Identify which cell holds the provided text, then report its (x, y) central coordinate. 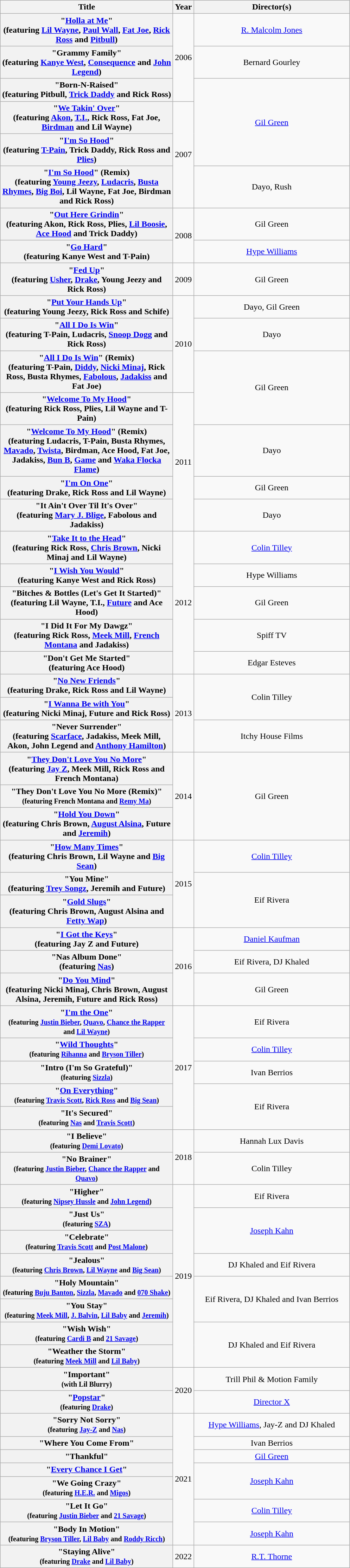
"Holy Mountain"(featuring Buju Banton, Sizzla, Mavado and 070 Shake) (87, 1288)
"I Did It For My Dawgz"(featuring Rick Ross, Meek Mill, French Montana and Jadakiss) (87, 635)
"Bitches & Bottles (Let's Get It Started)"(featuring Lil Wayne, T.I., Future and Ace Hood) (87, 603)
2006 (184, 58)
"Higher"(featuring Nipsey Hussle and John Legend) (87, 1196)
Trill Phil & Motion Family (272, 1379)
"Popstar"(featuring Drake) (87, 1402)
"All I Do Is Win" (Remix)(featuring T-Pain, Diddy, Nicki Minaj, Rick Ross, Busta Rhymes, Fabolous, Jadakiss and Fat Joe) (87, 372)
2022 (184, 1556)
"Don't Get Me Started"(featuring Ace Hood) (87, 663)
2012 (184, 603)
"Important"(with Lil Blurry) (87, 1379)
"It Ain't Over Til It's Over"(featuring Mary J. Blige, Fabolous and Jadakiss) (87, 515)
"Weather the Storm"(featuring Meek Mill and Lil Baby) (87, 1356)
"Welcome To My Hood"(featuring Rick Ross, Plies, Lil Wayne and T-Pain) (87, 409)
"Sorry Not Sorry"(featuring Jay-Z and Nas) (87, 1425)
2011 (184, 462)
"Out Here Grindin"(featuring Akon, Rick Ross, Plies, Lil Boosie, Ace Hood and Trick Daddy) (87, 224)
"They Don't Love You No More (Remix)"(featuring French Montana and Remy Ma) (87, 796)
2007 (184, 155)
"Celebrate"(featuring Travis Scott and Post Malone) (87, 1241)
"Body In Motion"(featuring Bryson Tiller, Lil Baby and Roddy Ricch) (87, 1533)
Bernard Gourley (272, 62)
2021 (184, 1479)
Hype Williams, Jay-Z and DJ Khaled (272, 1425)
"I Believe"(featuring Demi Lovato) (87, 1141)
Itchy House Films (272, 736)
"Hold You Down"(featuring Chris Brown, August Alsina, Future and Jeremih) (87, 824)
"Jealous"(featuring Chris Brown, Lil Wayne and Big Sean) (87, 1265)
Director X (272, 1402)
"Where You Come From" (87, 1443)
"It's Secured"(featuring Nas and Travis Scott) (87, 1118)
"We Going Crazy"(featuring H.E.R. and Migos) (87, 1488)
Director(s) (272, 7)
"Grammy Family"(featuring Kanye West, Consequence and John Legend) (87, 62)
"Wish Wish"(featuring Cardi B and 21 Savage) (87, 1334)
"Born-N-Raised"(featuring Pitbull, Trick Daddy and Rick Ross) (87, 90)
"Gold Slugs"(featuring Chris Brown, August Alsina and Fetty Wap) (87, 911)
"All I Do Is Win"(featuring T-Pain, Ludacris, Snoop Dogg and Rick Ross) (87, 334)
"No Brainer"(featuring Justin Bieber, Chance the Rapper and Quavo) (87, 1168)
"I'm So Hood" (Remix)(featuring Young Jeezy, Ludacris, Busta Rhymes, Big Boi, Lil Wayne, Fat Joe, Birdman and Rick Ross) (87, 187)
2010 (184, 344)
"No New Friends"(featuring Drake, Rick Ross and Lil Wayne) (87, 685)
"Intro (I'm So Grateful)"(featuring Sizzla) (87, 1072)
"Holla at Me"(featuring Lil Wayne, Paul Wall, Fat Joe, Rick Ross and Pitbull) (87, 30)
"Staying Alive"(featuring Drake and Lil Baby) (87, 1556)
Daniel Kaufman (272, 939)
"Fed Up"(featuring Usher, Drake, Young Jeezy and Rick Ross) (87, 279)
Hannah Lux Davis (272, 1141)
2015 (184, 884)
"Go Hard"(featuring Kanye West and T-Pain) (87, 252)
R. Malcolm Jones (272, 30)
"Nas Album Done"(featuring Nas) (87, 962)
2009 (184, 279)
Eif Rivera, DJ Khaled (272, 962)
"Just Us"(featuring SZA) (87, 1219)
2014 (184, 796)
2016 (184, 967)
"On Everything"(featuring Travis Scott, Rick Ross and Big Sean) (87, 1095)
"Do You Mind"(featuring Nicki Minaj, Chris Brown, August Alsina, Jeremih, Future and Rick Ross) (87, 989)
2020 (184, 1390)
"Wild Thoughts"(featuring Rihanna and Bryson Tiller) (87, 1050)
Dayo, Rush (272, 187)
"Let It Go"(featuring Justin Bieber and 21 Savage) (87, 1511)
R.T. Thorne (272, 1556)
2008 (184, 235)
"Thankful" (87, 1456)
Edgar Esteves (272, 663)
2018 (184, 1157)
2013 (184, 713)
2019 (184, 1276)
"I'm So Hood"(featuring T-Pain, Trick Daddy, Rick Ross and Plies) (87, 150)
"How Many Times"(featuring Chris Brown, Lil Wayne and Big Sean) (87, 856)
"I Wish You Would"(featuring Kanye West and Rick Ross) (87, 575)
"I Wanna Be with You"(featuring Nicki Minaj, Future and Rick Ross) (87, 709)
"Every Chance I Get" (87, 1470)
"You Stay"(featuring Meek Mill, J. Balvin, Lil Baby and Jeremih) (87, 1310)
"Put Your Hands Up"(featuring Young Jeezy, Rick Ross and Schife) (87, 306)
"I Got the Keys"(featuring Jay Z and Future) (87, 939)
"We Takin' Over"(featuring Akon, T.I., Rick Ross, Fat Joe, Birdman and Lil Wayne) (87, 117)
Eif Rivera, DJ Khaled and Ivan Berrios (272, 1299)
Year (184, 7)
"You Mine"(featuring Trey Songz, Jeremih and Future) (87, 884)
Spiff TV (272, 635)
2017 (184, 1067)
"Never Surrender"(featuring Scarface, Jadakiss, Meek Mill, Akon, John Legend and Anthony Hamilton) (87, 736)
"They Don't Love You No More"(featuring Jay Z, Meek Mill, Rick Ross and French Montana) (87, 768)
"Take It to the Head"(featuring Rick Ross, Chris Brown, Nicki Minaj and Lil Wayne) (87, 548)
"I'm the One"(featuring Justin Bieber, Quavo, Chance the Rapper and Lil Wayne) (87, 1022)
Dayo, Gil Green (272, 306)
Title (87, 7)
"I'm On One"(featuring Drake, Rick Ross and Lil Wayne) (87, 488)
